For the text-containing cell, return its midpoint in (x, y) coordinate format. 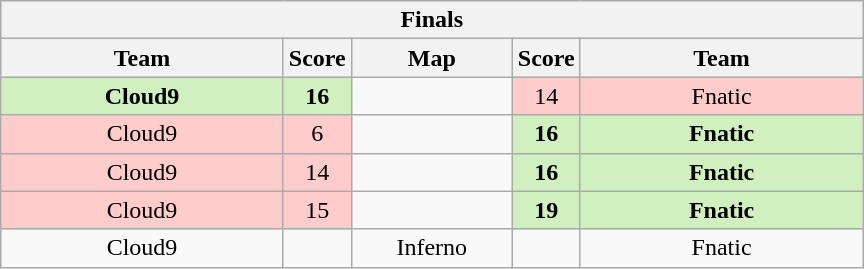
19 (546, 210)
Map (432, 58)
Inferno (432, 248)
Finals (432, 20)
15 (317, 210)
6 (317, 134)
